Scan for the cell matching the given text and deliver its (X, Y) coordinate at center. 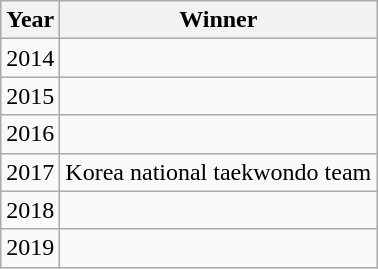
Winner (218, 20)
2019 (30, 248)
2016 (30, 134)
2015 (30, 96)
Year (30, 20)
Korea national taekwondo team (218, 172)
2014 (30, 58)
2018 (30, 210)
2017 (30, 172)
